Extract the [x, y] coordinate from the center of the cell holding the provided text.  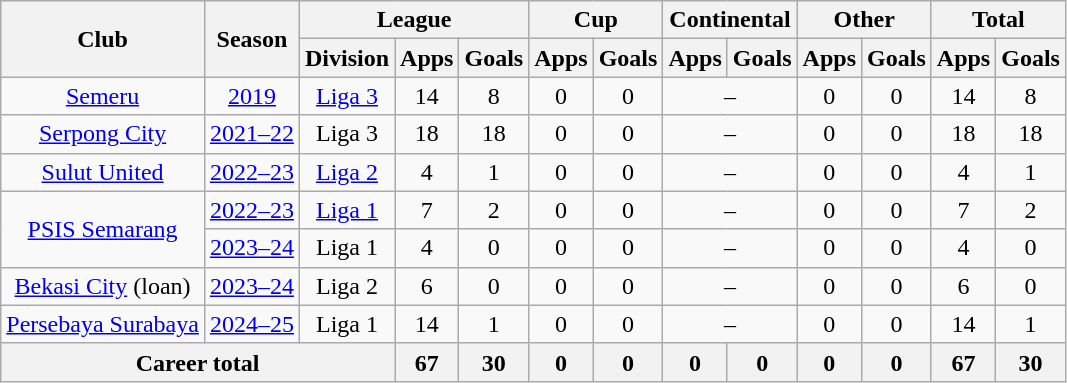
2019 [252, 96]
Season [252, 39]
Bekasi City (loan) [103, 286]
Other [864, 20]
PSIS Semarang [103, 229]
Career total [198, 362]
Sulut United [103, 172]
2021–22 [252, 134]
2024–25 [252, 324]
Cup [596, 20]
Club [103, 39]
Serpong City [103, 134]
Continental [730, 20]
Division [346, 58]
Persebaya Surabaya [103, 324]
League [414, 20]
Total [998, 20]
Semeru [103, 96]
